Identify which cell holds the provided text, then report its [x, y] central coordinate. 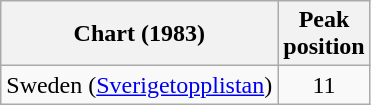
Sweden (Sverigetopplistan) [140, 85]
11 [324, 85]
Chart (1983) [140, 34]
Peakposition [324, 34]
